Pinpoint the cell where the given text exists, returning its [x, y] midpoint coordinate. 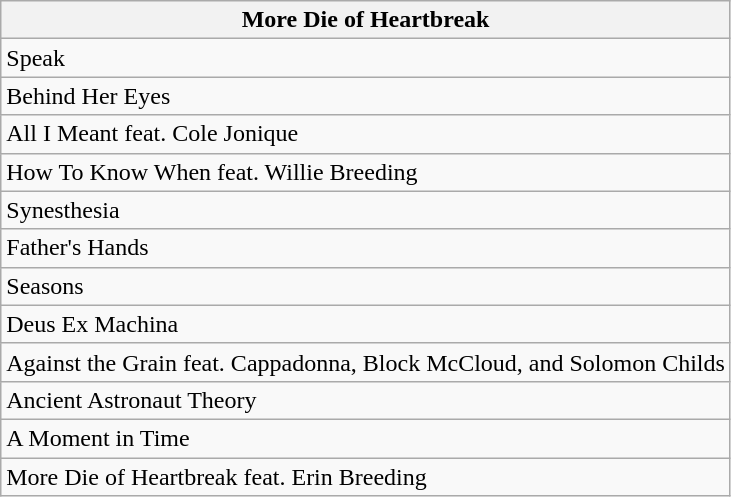
A Moment in Time [366, 438]
How To Know When feat. Willie Breeding [366, 172]
Speak [366, 58]
All I Meant feat. Cole Jonique [366, 134]
Behind Her Eyes [366, 96]
Seasons [366, 286]
Synesthesia [366, 210]
Ancient Astronaut Theory [366, 400]
More Die of Heartbreak [366, 20]
Father's Hands [366, 248]
Deus Ex Machina [366, 324]
More Die of Heartbreak feat. Erin Breeding [366, 477]
Against the Grain feat. Cappadonna, Block McCloud, and Solomon Childs [366, 362]
